Return the (X, Y) coordinate for the center point of the cell that contains the specified text.  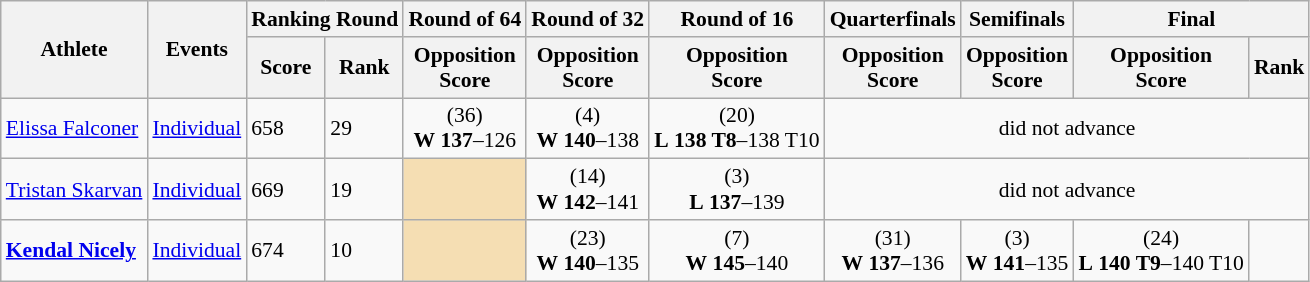
Score (286, 68)
(3) W 141–135 (1018, 250)
Events (196, 50)
Semifinals (1018, 19)
(7) W 145–140 (737, 250)
(36) W 137–126 (464, 128)
(20) L 138 T8–138 T10 (737, 128)
(23) W 140–135 (588, 250)
(31) W 137–136 (893, 250)
19 (364, 190)
Quarterfinals (893, 19)
658 (286, 128)
Tristan Skarvan (74, 190)
Round of 16 (737, 19)
(4) W 140–138 (588, 128)
Round of 64 (464, 19)
Round of 32 (588, 19)
674 (286, 250)
669 (286, 190)
Kendal Nicely (74, 250)
29 (364, 128)
Elissa Falconer (74, 128)
Athlete (74, 50)
(14) W 142–141 (588, 190)
10 (364, 250)
(3) L 137–139 (737, 190)
Final (1191, 19)
(24) L 140 T9–140 T10 (1161, 250)
Ranking Round (324, 19)
